Scan for the cell matching the given text and deliver its (X, Y) coordinate at center. 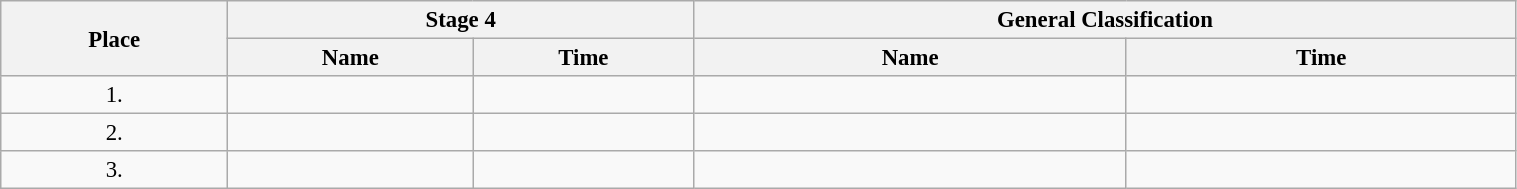
2. (114, 133)
3. (114, 170)
General Classification (1105, 20)
Place (114, 38)
Stage 4 (461, 20)
1. (114, 95)
